Return (x, y) of the center of cell containing provided text 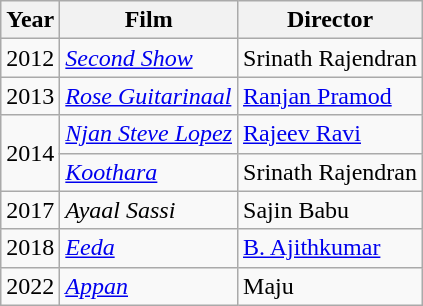
Ayaal Sassi (149, 210)
Year (30, 20)
Ranjan Pramod (330, 96)
Sajin Babu (330, 210)
2013 (30, 96)
B. Ajithkumar (330, 248)
Film (149, 20)
Eeda (149, 248)
Director (330, 20)
Second Show (149, 58)
Rose Guitarinaal (149, 96)
Rajeev Ravi (330, 134)
2018 (30, 248)
2022 (30, 286)
Appan (149, 286)
Koothara (149, 172)
Njan Steve Lopez (149, 134)
2017 (30, 210)
2014 (30, 153)
2012 (30, 58)
Maju (330, 286)
